Provide the [X, Y] coordinate of the cell's center where the given text is located.  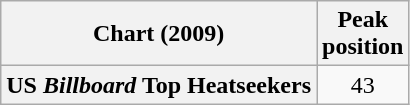
US Billboard Top Heatseekers [159, 85]
Chart (2009) [159, 34]
Peakposition [363, 34]
43 [363, 85]
